Pinpoint the cell where the given text exists, returning its [X, Y] midpoint coordinate. 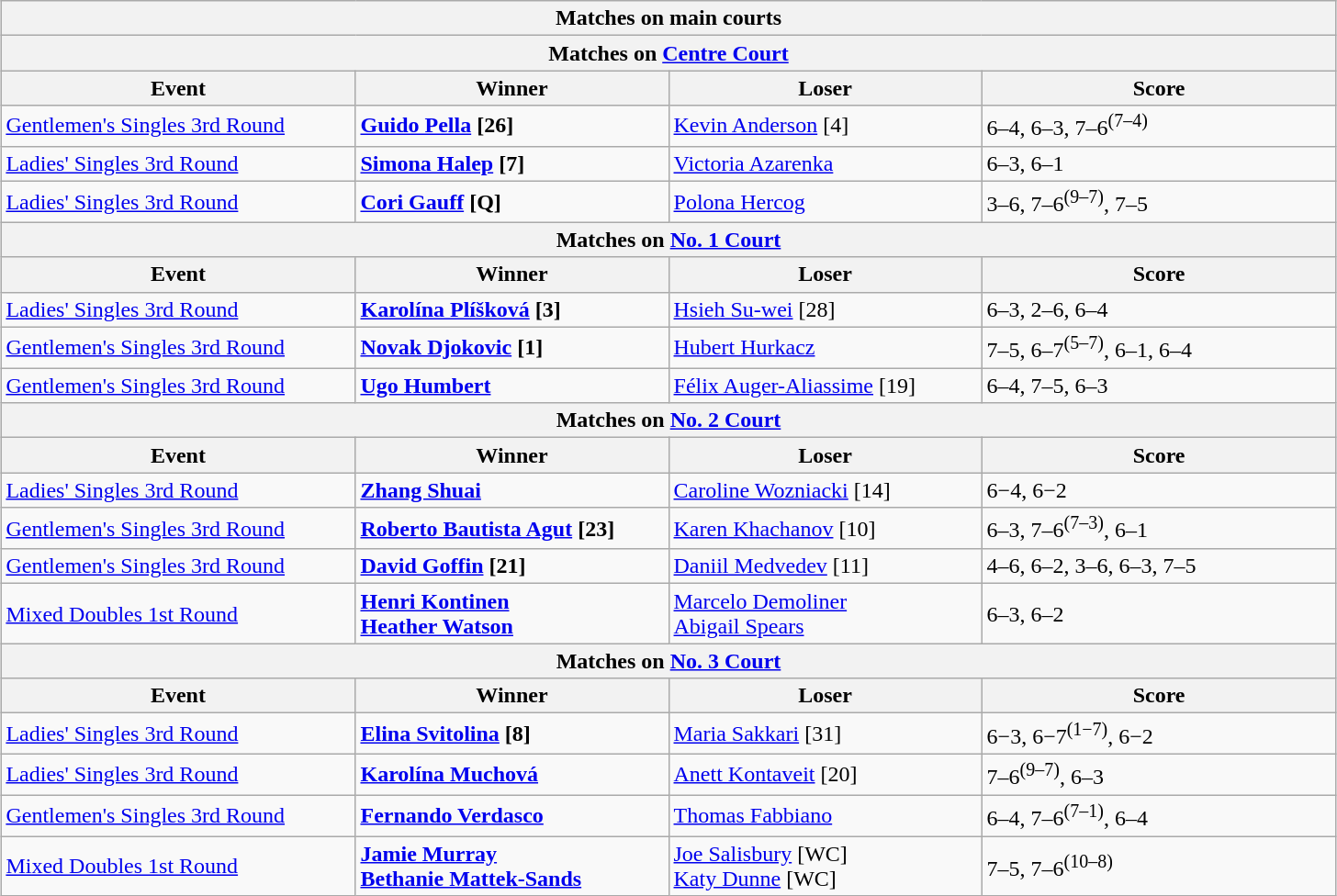
Caroline Wozniacki [14] [825, 490]
Karen Khachanov [10] [825, 529]
6–4, 6–3, 7–6(7–4) [1159, 127]
Félix Auger-Aliassime [19] [825, 386]
6–3, 7–6(7–3), 6–1 [1159, 529]
Fernando Verdasco [512, 815]
Karolína Plíšková [3] [512, 309]
6−4, 6−2 [1159, 490]
Joe Salisbury [WC] Katy Dunne [WC] [825, 867]
Anett Kontaveit [20] [825, 775]
Hubert Hurkacz [825, 347]
Roberto Bautista Agut [23] [512, 529]
Simona Halep [7] [512, 163]
Jamie Murray Bethanie Mattek-Sands [512, 867]
Matches on No. 1 Court [668, 240]
Hsieh Su-wei [28] [825, 309]
4–6, 6–2, 3–6, 6–3, 7–5 [1159, 566]
6–4, 7–6(7–1), 6–4 [1159, 815]
Maria Sakkari [31] [825, 734]
Matches on No. 2 Court [668, 420]
6−3, 6−7(1−7), 6−2 [1159, 734]
Matches on main courts [668, 18]
Novak Djokovic [1] [512, 347]
Zhang Shuai [512, 490]
Victoria Azarenka [825, 163]
Ugo Humbert [512, 386]
3–6, 7–6(9–7), 7–5 [1159, 202]
6–4, 7–5, 6–3 [1159, 386]
7–6(9–7), 6–3 [1159, 775]
Matches on Centre Court [668, 53]
7–5, 6–7(5–7), 6–1, 6–4 [1159, 347]
7–5, 7–6(10–8) [1159, 867]
Karolína Muchová [512, 775]
Polona Hercog [825, 202]
Cori Gauff [Q] [512, 202]
Matches on No. 3 Court [668, 661]
Elina Svitolina [8] [512, 734]
6–3, 6–1 [1159, 163]
Daniil Medvedev [11] [825, 566]
Guido Pella [26] [512, 127]
Marcelo Demoliner Abigail Spears [825, 613]
David Goffin [21] [512, 566]
Henri Kontinen Heather Watson [512, 613]
6–3, 2–6, 6–4 [1159, 309]
6–3, 6–2 [1159, 613]
Thomas Fabbiano [825, 815]
Kevin Anderson [4] [825, 127]
